Return the [x, y] coordinate for the center point of the cell that contains the specified text.  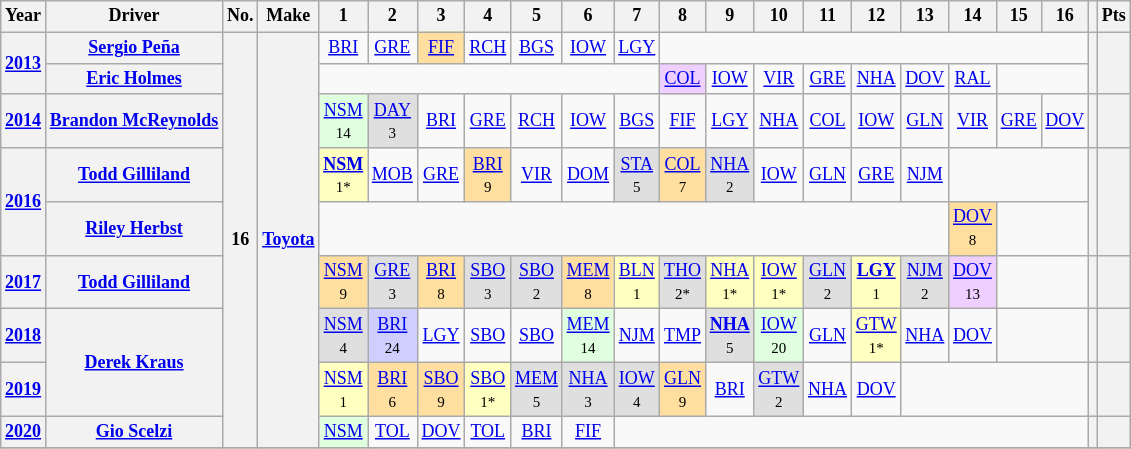
SBO9 [441, 390]
DAY3 [393, 121]
NSM4 [344, 336]
Toyota [288, 240]
IOW1* [779, 282]
5 [537, 16]
2014 [24, 121]
NHA2 [730, 175]
DOV8 [973, 229]
1 [344, 16]
NSM9 [344, 282]
MEM14 [588, 336]
Derek Kraus [134, 362]
Brandon McReynolds [134, 121]
2019 [24, 390]
MEM5 [537, 390]
GLN9 [683, 390]
11 [828, 16]
DOM [588, 175]
STA5 [637, 175]
NSM1 [344, 390]
2017 [24, 282]
GLN2 [828, 282]
No. [240, 16]
3 [441, 16]
GTW2 [779, 390]
RAL [973, 78]
NSM1* [344, 175]
IOW20 [779, 336]
NHA3 [588, 390]
MOB [393, 175]
14 [973, 16]
MEM8 [588, 282]
NSM14 [344, 121]
Year [24, 16]
BRI8 [441, 282]
BRI24 [393, 336]
COL7 [683, 175]
Eric Holmes [134, 78]
7 [637, 16]
NJM2 [925, 282]
8 [683, 16]
THO2* [683, 282]
4 [488, 16]
TMP [683, 336]
NHA5 [730, 336]
SBO1* [488, 390]
Driver [134, 16]
Pts [1114, 16]
BLN1 [637, 282]
2013 [24, 63]
GRE3 [393, 282]
NHA1* [730, 282]
SBO3 [488, 282]
6 [588, 16]
DOV13 [973, 282]
LGY1 [876, 282]
2018 [24, 336]
BRI9 [488, 175]
12 [876, 16]
2020 [24, 432]
Gio Scelzi [134, 432]
SBO2 [537, 282]
Riley Herbst [134, 229]
NSM [344, 432]
2 [393, 16]
Make [288, 16]
BRI6 [393, 390]
10 [779, 16]
9 [730, 16]
15 [1018, 16]
GTW1* [876, 336]
Sergio Peña [134, 48]
13 [925, 16]
2016 [24, 202]
IOW4 [637, 390]
